Capture the cell that displays the provided text and extract its (X, Y) central coordinate. 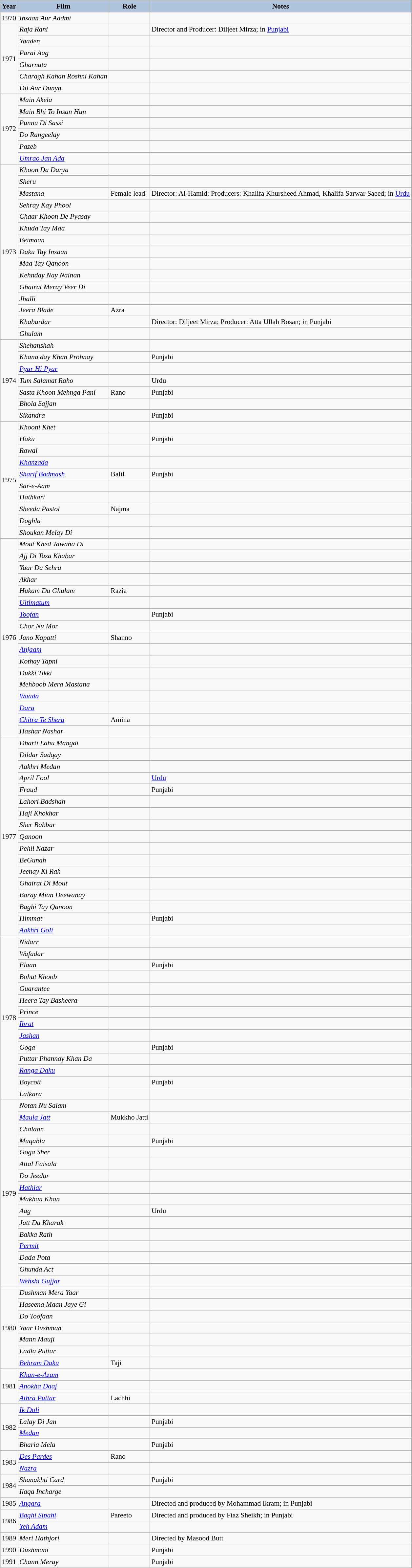
Dara (63, 708)
Jano Kapatti (63, 638)
Directed and produced by Mohammad Ikram; in Punjabi (281, 1503)
Kehnday Nay Nainan (63, 275)
1991 (9, 1562)
Aakhri Medan (63, 767)
Punnu Di Sassi (63, 123)
Taji (129, 1363)
1977 (9, 837)
Maula Jatt (63, 1118)
Sehray Kay Phool (63, 205)
Khuda Tay Maa (63, 229)
Angara (63, 1503)
April Fool (63, 778)
Ik Doli (63, 1410)
Balil (129, 474)
Shanakhti Card (63, 1480)
Haji Khokhar (63, 813)
Aag (63, 1211)
Shanno (129, 638)
Pazeb (63, 147)
Year (9, 6)
Parai Aag (63, 53)
Sharif Badmash (63, 474)
Khan-e-Azam (63, 1375)
Chor Nu Mor (63, 626)
Ghulam (63, 334)
Makhan Khan (63, 1199)
Ghairat Di Mout (63, 883)
Umrao Jan Ada (63, 158)
Aakhri Goli (63, 930)
1972 (9, 129)
Yaar Da Sehra (63, 568)
Bohat Khoob (63, 977)
Qanoon (63, 837)
1974 (9, 380)
Shoukan Melay Di (63, 533)
Ladla Puttar (63, 1351)
Notan Nu Salam (63, 1106)
Elaan (63, 965)
Director: Al-Hamid; Producers: Khalifa Khursheed Ahmad, Khalifa Sarwar Saeed; in Urdu (281, 193)
Bakka Rath (63, 1234)
Pareeto (129, 1515)
Fraud (63, 790)
Ghunda Act (63, 1270)
Meri Hathjori (63, 1538)
Mukkho Jatti (129, 1118)
Dil Aur Dunya (63, 88)
Dharti Lahu Mangdi (63, 743)
Sheru (63, 182)
Daku Tay Insaan (63, 252)
Yaaden (63, 41)
Sikandra (63, 416)
Charagh Kahan Roshni Kahan (63, 76)
Female lead (129, 193)
Chalaan (63, 1129)
Ultimatum (63, 603)
Director and Producer: Diljeet Mirza; in Punjabi (281, 30)
Ilaqa Incharge (63, 1492)
Hukam Da Ghulam (63, 591)
Najma (129, 509)
Jatt Da Kharak (63, 1223)
Amina (129, 720)
Ranga Daku (63, 1071)
Main Bhi To Insan Hun (63, 112)
Des Pardes (63, 1457)
Chann Meray (63, 1562)
Ibrat (63, 1024)
Dukki Tikki (63, 673)
Medan (63, 1433)
Anokha Daaj (63, 1386)
Khabardar (63, 322)
1981 (9, 1386)
Waada (63, 696)
1975 (9, 480)
Wafadar (63, 954)
Yeh Adam (63, 1527)
Lachhi (129, 1398)
1990 (9, 1550)
Azra (129, 310)
Sheeda Pastol (63, 509)
Main Akela (63, 100)
Chitra Te Shera (63, 720)
1970 (9, 18)
Anjaam (63, 650)
Haku (63, 439)
Permit (63, 1246)
Mehboob Mera Mastana (63, 685)
Puttar Phannay Khan Da (63, 1059)
Sar-e-Aam (63, 486)
1982 (9, 1427)
Directed by Masood Butt (281, 1538)
Athra Puttar (63, 1398)
Jashan (63, 1035)
Heera Tay Basheera (63, 1000)
Film (63, 6)
1973 (9, 252)
Bhola Sajjan (63, 404)
1978 (9, 1018)
Ajj Di Taza Khabar (63, 556)
Do Jeedar (63, 1176)
Director: Diljeet Mirza; Producer: Atta Ullah Bosan; in Punjabi (281, 322)
Jeenay Ki Rah (63, 872)
Dushmani (63, 1550)
Do Toofaan (63, 1316)
1985 (9, 1503)
Insaan Aur Aadmi (63, 18)
Gharnata (63, 65)
Doghla (63, 521)
BeGunah (63, 860)
Shehanshah (63, 345)
Directed and produced by Fiaz Sheikh; in Punjabi (281, 1515)
Akhar (63, 579)
Attal Faisala (63, 1164)
Tum Salamat Raho (63, 381)
Role (129, 6)
Hathkari (63, 497)
1971 (9, 59)
1984 (9, 1486)
Dildar Sadqay (63, 755)
Maa Tay Qanoon (63, 264)
1986 (9, 1521)
Khana day Khan Prohnay (63, 357)
Pehli Nazar (63, 848)
1976 (9, 638)
Bharia Mela (63, 1445)
Ghairat Meray Veer Di (63, 287)
Chaar Khoon De Pyasay (63, 217)
Mout Khed Jawana Di (63, 544)
Pyar Hi Pyar (63, 369)
Haseena Maan Jaye Gi (63, 1305)
Baray Mian Deewanay (63, 895)
Sasta Khoon Mehnga Pani (63, 392)
1979 (9, 1193)
Khooni Khet (63, 427)
Razia (129, 591)
Sher Babbar (63, 825)
Beimaan (63, 240)
Lahori Badshah (63, 802)
Boycott (63, 1082)
Guarantee (63, 989)
Do Rangeelay (63, 135)
Baghi Sipahi (63, 1515)
Lalkara (63, 1094)
Notes (281, 6)
Lalay Di Jan (63, 1422)
Rawal (63, 451)
Raja Rani (63, 30)
Jhalli (63, 299)
Prince (63, 1012)
Muqabla (63, 1141)
Toofan (63, 615)
Nazra (63, 1468)
Goga Sher (63, 1152)
Behram Daku (63, 1363)
Goga (63, 1047)
Yaar Dushman (63, 1328)
Nidarr (63, 942)
Khoon Da Darya (63, 170)
Mastana (63, 193)
Khanzada (63, 463)
Wehshi Gujjar (63, 1281)
Mann Mauji (63, 1339)
Hashar Nashar (63, 731)
1983 (9, 1462)
Baghi Tay Qanoon (63, 907)
Kothay Tapni (63, 661)
Jeera Blade (63, 310)
Dushman Mera Yaar (63, 1293)
1989 (9, 1538)
1980 (9, 1328)
Dada Pota (63, 1258)
Hathiar (63, 1187)
Himmat (63, 919)
